Return [X, Y] of the center of cell containing provided text 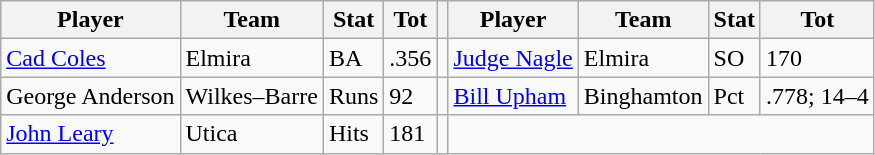
SO [734, 58]
181 [410, 134]
Utica [252, 134]
Binghamton [643, 96]
170 [817, 58]
.778; 14–4 [817, 96]
John Leary [90, 134]
BA [353, 58]
Judge Nagle [513, 58]
Hits [353, 134]
George Anderson [90, 96]
Cad Coles [90, 58]
Runs [353, 96]
92 [410, 96]
Bill Upham [513, 96]
.356 [410, 58]
Pct [734, 96]
Wilkes–Barre [252, 96]
